Locate the cell with the specified text and output its [X, Y] center coordinate. 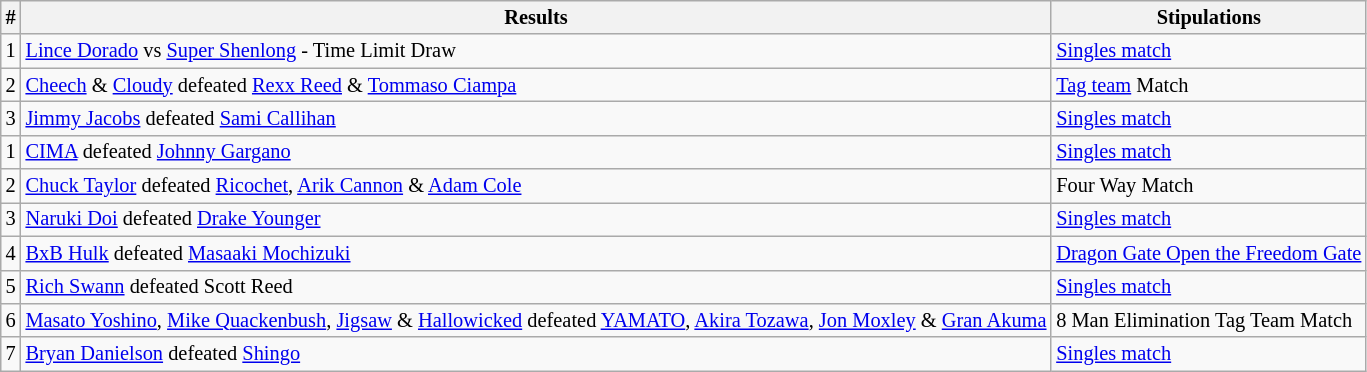
Rich Swann defeated Scott Reed [536, 287]
Lince Dorado vs Super Shenlong - Time Limit Draw [536, 51]
CIMA defeated Johnny Gargano [536, 152]
5 [11, 287]
6 [11, 320]
Jimmy Jacobs defeated Sami Callihan [536, 118]
4 [11, 253]
# [11, 17]
Results [536, 17]
7 [11, 354]
Four Way Match [1208, 186]
BxB Hulk defeated Masaaki Mochizuki [536, 253]
Masato Yoshino, Mike Quackenbush, Jigsaw & Hallowicked defeated YAMATO, Akira Tozawa, Jon Moxley & Gran Akuma [536, 320]
Naruki Doi defeated Drake Younger [536, 219]
8 Man Elimination Tag Team Match [1208, 320]
Cheech & Cloudy defeated Rexx Reed & Tommaso Ciampa [536, 85]
Stipulations [1208, 17]
Dragon Gate Open the Freedom Gate [1208, 253]
Chuck Taylor defeated Ricochet, Arik Cannon & Adam Cole [536, 186]
Tag team Match [1208, 85]
Bryan Danielson defeated Shingo [536, 354]
